Scan for the cell matching the given text and deliver its [X, Y] coordinate at center. 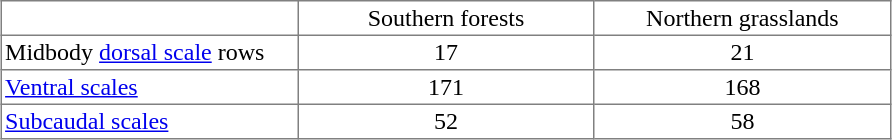
Subcaudal scales [149, 121]
58 [742, 121]
168 [742, 87]
Midbody dorsal scale rows [149, 52]
17 [446, 52]
52 [446, 121]
171 [446, 87]
21 [742, 52]
Northern grasslands [742, 18]
Ventral scales [149, 87]
Southern forests [446, 18]
